Locate the cell with the specified text and output its (X, Y) center coordinate. 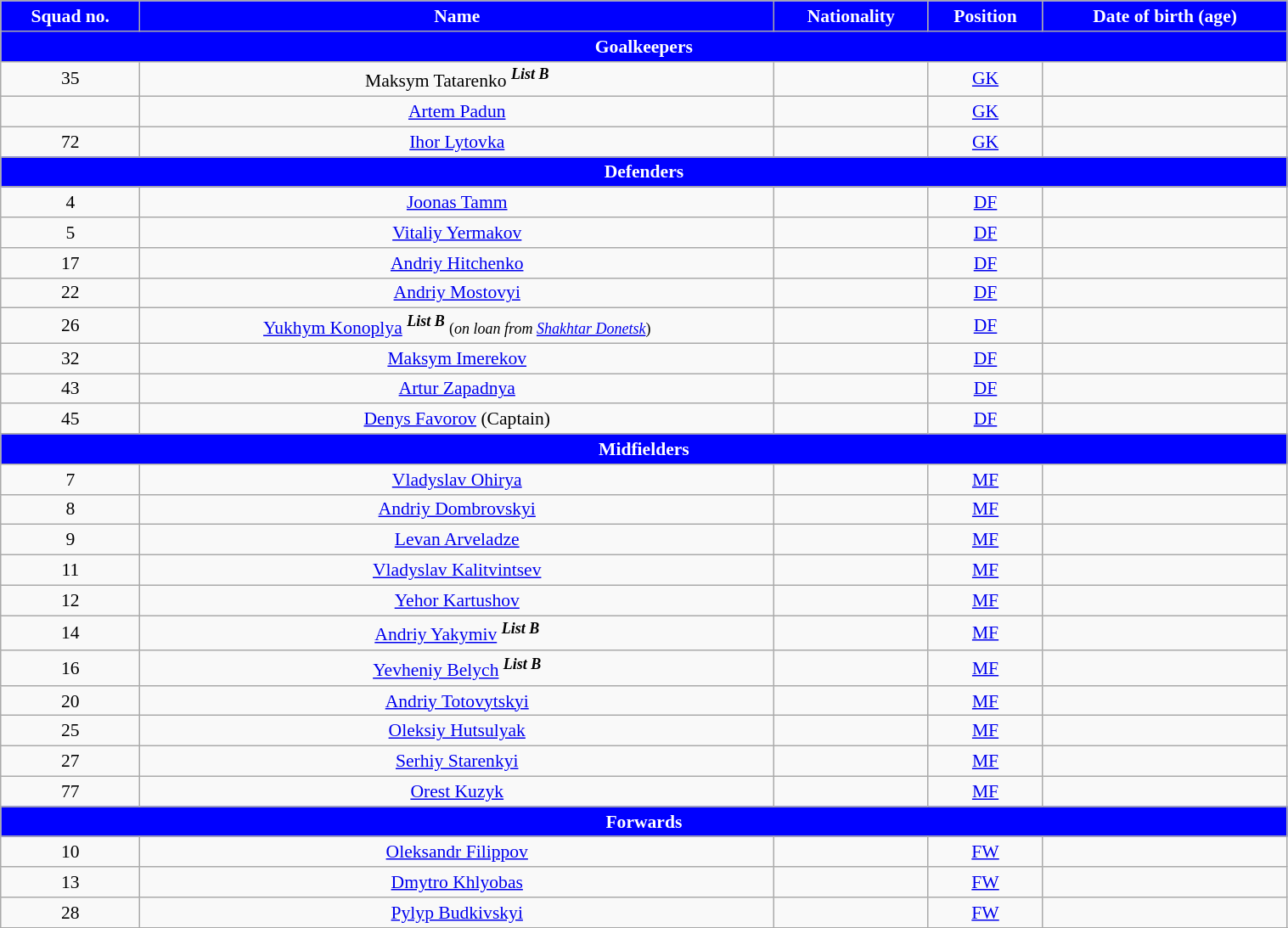
16 (70, 667)
Position (985, 16)
12 (70, 600)
Maksym Imerekov (457, 358)
Dmytro Khlyobas (457, 882)
Yehor Kartushov (457, 600)
4 (70, 203)
Goalkeepers (644, 47)
Orest Kuzyk (457, 792)
14 (70, 633)
5 (70, 233)
Serhiy Starenkyi (457, 762)
35 (70, 78)
Andriy Yakymiv List B (457, 633)
72 (70, 142)
Artur Zapadnya (457, 389)
Vladyslav Ohirya (457, 480)
Forwards (644, 822)
8 (70, 510)
Name (457, 16)
77 (70, 792)
28 (70, 913)
Levan Arveladze (457, 540)
27 (70, 762)
Yukhym Konoplya List B (on loan from Shakhtar Donetsk) (457, 326)
9 (70, 540)
10 (70, 852)
Andriy Totovytskyi (457, 701)
Defenders (644, 172)
45 (70, 419)
7 (70, 480)
11 (70, 571)
Pylyp Budkivskyi (457, 913)
Artem Padun (457, 112)
Oleksandr Filippov (457, 852)
Andriy Mostovyi (457, 293)
17 (70, 263)
26 (70, 326)
20 (70, 701)
Maksym Tatarenko List B (457, 78)
Squad no. (70, 16)
25 (70, 731)
Nationality (851, 16)
Ihor Lytovka (457, 142)
Oleksiy Hutsulyak (457, 731)
22 (70, 293)
Vitaliy Yermakov (457, 233)
Andriy Hitchenko (457, 263)
43 (70, 389)
32 (70, 358)
13 (70, 882)
Andriy Dombrovskyi (457, 510)
Yevheniy Belych List B (457, 667)
Midfielders (644, 449)
Date of birth (age) (1165, 16)
Denys Favorov (Captain) (457, 419)
Vladyslav Kalitvintsev (457, 571)
Joonas Tamm (457, 203)
